Provide the (x, y) coordinate of the cell's center where the given text is located.  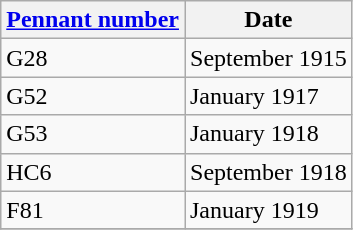
January 1917 (268, 96)
September 1915 (268, 58)
January 1918 (268, 134)
G28 (93, 58)
G53 (93, 134)
September 1918 (268, 172)
HC6 (93, 172)
January 1919 (268, 210)
G52 (93, 96)
Date (268, 20)
Pennant number (93, 20)
F81 (93, 210)
